Detect which cell encompasses the target text, then output its (x, y) center coordinate. 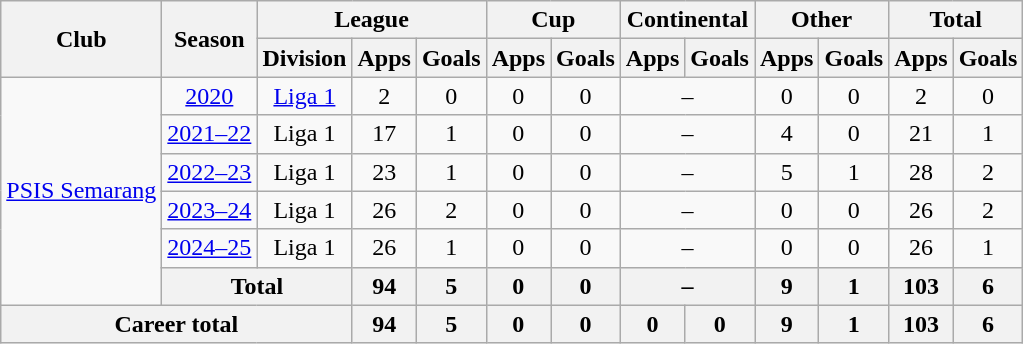
Cup (553, 20)
Club (82, 39)
Other (821, 20)
Division (304, 58)
23 (384, 172)
2024–25 (210, 248)
2020 (210, 96)
21 (921, 134)
4 (786, 134)
2023–24 (210, 210)
League (372, 20)
Continental (687, 20)
28 (921, 172)
Season (210, 39)
PSIS Semarang (82, 191)
2021–22 (210, 134)
17 (384, 134)
Career total (176, 324)
2022–23 (210, 172)
